Locate the cell with the specified text and output its [X, Y] center coordinate. 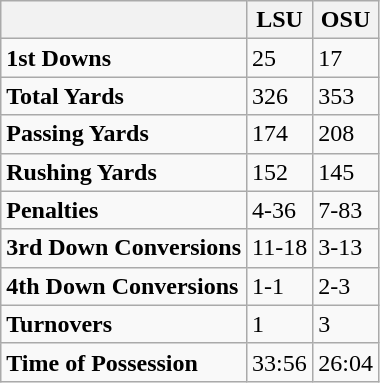
3-13 [346, 248]
2-3 [346, 286]
1st Downs [124, 58]
174 [280, 134]
Turnovers [124, 324]
Total Yards [124, 96]
LSU [280, 20]
326 [280, 96]
17 [346, 58]
Penalties [124, 210]
208 [346, 134]
OSU [346, 20]
1 [280, 324]
Time of Possession [124, 362]
4-36 [280, 210]
4th Down Conversions [124, 286]
11-18 [280, 248]
Passing Yards [124, 134]
145 [346, 172]
152 [280, 172]
25 [280, 58]
Rushing Yards [124, 172]
26:04 [346, 362]
33:56 [280, 362]
7-83 [346, 210]
3 [346, 324]
1-1 [280, 286]
353 [346, 96]
3rd Down Conversions [124, 248]
